Output the [X, Y] coordinate of the center of the cell containing the given text.  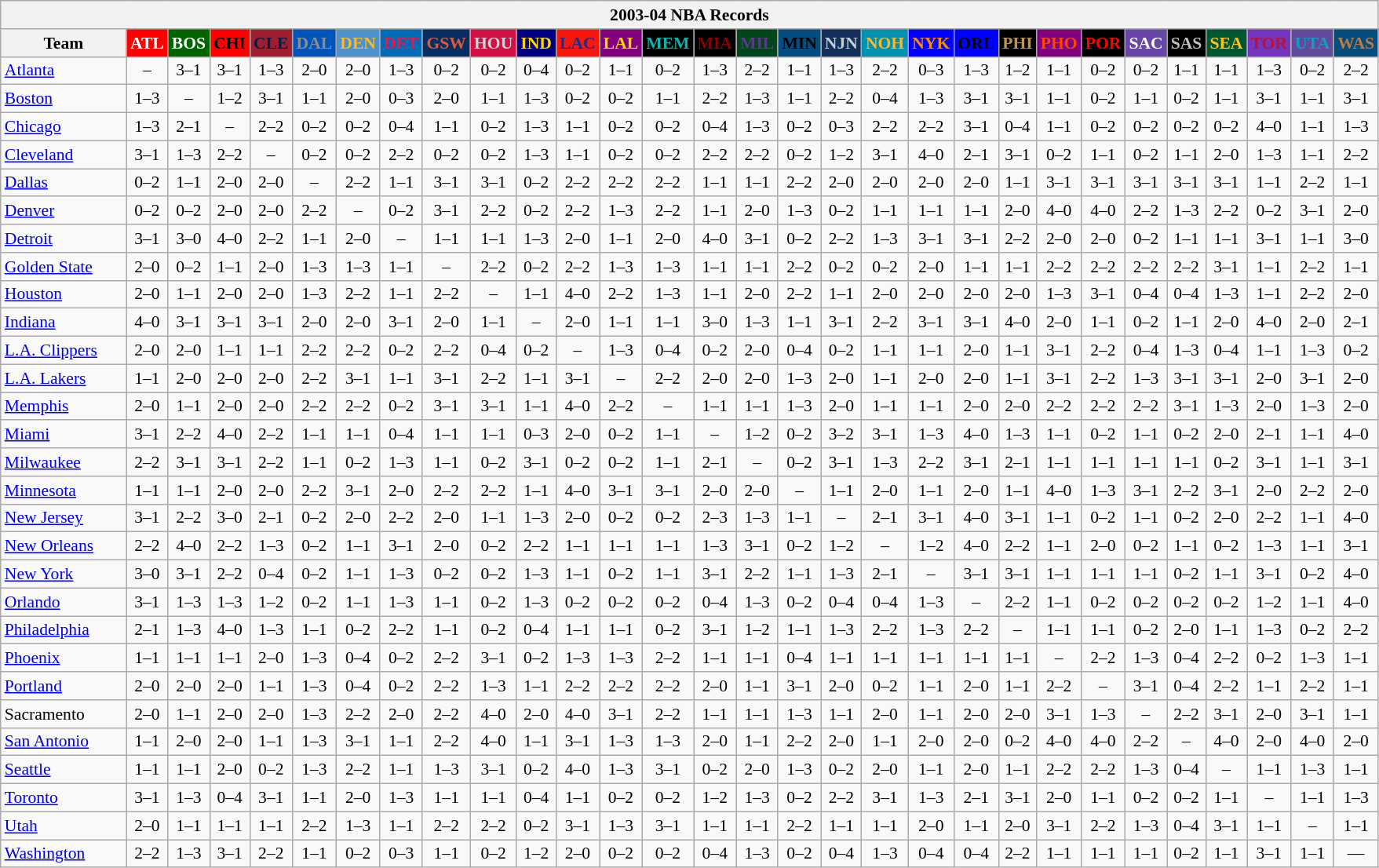
MIN [799, 43]
SAC [1146, 43]
2003-04 NBA Records [689, 15]
Indiana [64, 323]
2–3 [715, 518]
PHO [1060, 43]
DAL [315, 43]
UTA [1312, 43]
New Orleans [64, 546]
NJN [841, 43]
Dallas [64, 183]
CHI [229, 43]
TOR [1270, 43]
Sacramento [64, 714]
WAS [1356, 43]
Memphis [64, 407]
NOH [885, 43]
Philadelphia [64, 630]
PHI [1017, 43]
Detroit [64, 239]
SAS [1187, 43]
LAL [622, 43]
— [1356, 854]
Miami [64, 435]
SEA [1226, 43]
IND [536, 43]
Portland [64, 686]
DET [402, 43]
Orlando [64, 602]
Seattle [64, 770]
Phoenix [64, 658]
DEN [358, 43]
L.A. Clippers [64, 351]
NYK [931, 43]
MIA [715, 43]
POR [1104, 43]
New York [64, 574]
L.A. Lakers [64, 378]
Atlanta [64, 71]
BOS [188, 43]
Boston [64, 99]
ORL [976, 43]
LAC [578, 43]
Utah [64, 826]
CLE [272, 43]
New Jersey [64, 518]
Cleveland [64, 155]
3–2 [841, 435]
ATL [148, 43]
MEM [667, 43]
HOU [493, 43]
Toronto [64, 798]
San Antonio [64, 742]
GSW [446, 43]
Team [64, 43]
Milwaukee [64, 462]
Minnesota [64, 491]
Denver [64, 211]
Chicago [64, 127]
Golden State [64, 267]
Washington [64, 854]
MIL [757, 43]
Houston [64, 294]
